Extract the (X, Y) coordinate from the center of the cell holding the provided text.  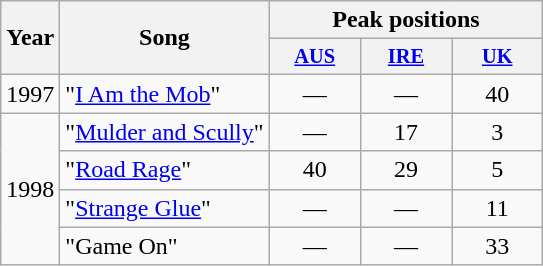
29 (406, 170)
IRE (406, 57)
5 (498, 170)
"Road Rage" (164, 170)
Peak positions (406, 20)
"Strange Glue" (164, 208)
3 (498, 132)
UK (498, 57)
AUS (314, 57)
"I Am the Mob" (164, 94)
"Mulder and Scully" (164, 132)
"Game On" (164, 246)
1998 (30, 189)
33 (498, 246)
17 (406, 132)
11 (498, 208)
Song (164, 38)
Year (30, 38)
1997 (30, 94)
